Scan for the cell matching the given text and deliver its (X, Y) coordinate at center. 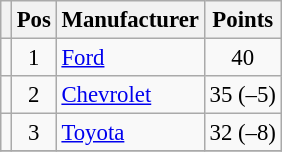
35 (–5) (242, 95)
32 (–8) (242, 133)
1 (34, 58)
3 (34, 133)
40 (242, 58)
Points (242, 20)
2 (34, 95)
Manufacturer (130, 20)
Chevrolet (130, 95)
Ford (130, 58)
Pos (34, 20)
Toyota (130, 133)
